Pinpoint the cell where the given text exists, returning its [x, y] midpoint coordinate. 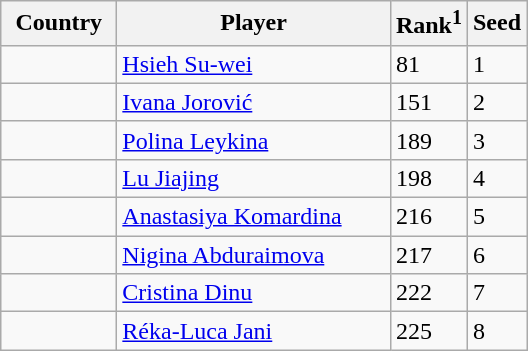
Réka-Luca Jani [254, 331]
7 [496, 293]
81 [428, 64]
189 [428, 140]
216 [428, 217]
Player [254, 24]
Ivana Jorović [254, 102]
6 [496, 255]
Seed [496, 24]
151 [428, 102]
Anastasiya Komardina [254, 217]
4 [496, 178]
198 [428, 178]
225 [428, 331]
5 [496, 217]
222 [428, 293]
Hsieh Su-wei [254, 64]
Nigina Abduraimova [254, 255]
Lu Jiajing [254, 178]
217 [428, 255]
Polina Leykina [254, 140]
Rank1 [428, 24]
Country [59, 24]
1 [496, 64]
3 [496, 140]
2 [496, 102]
Cristina Dinu [254, 293]
8 [496, 331]
